Pinpoint the cell where the given text exists, returning its [x, y] midpoint coordinate. 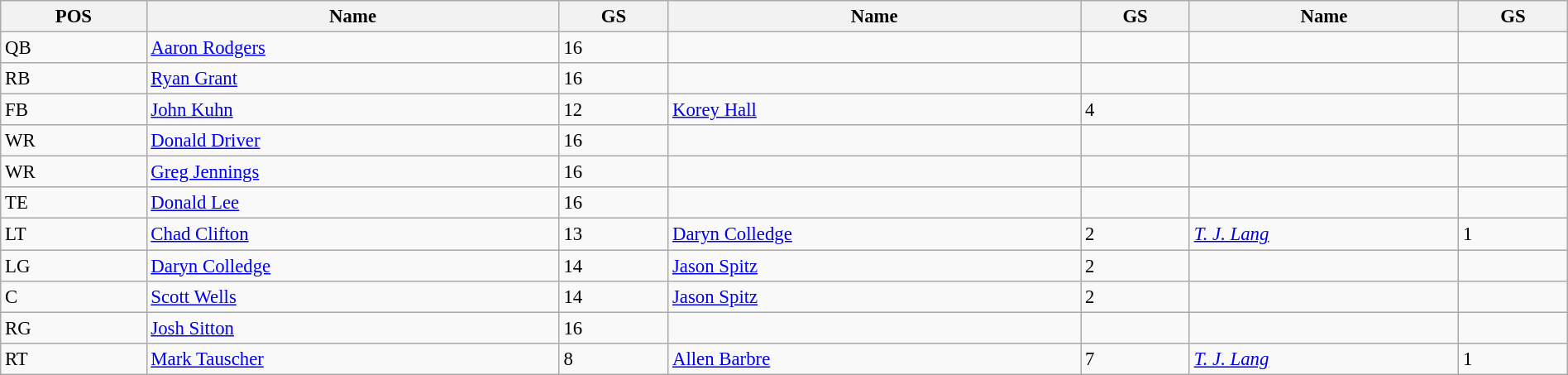
POS [74, 17]
RB [74, 79]
LT [74, 234]
QB [74, 48]
FB [74, 110]
Chad Clifton [352, 234]
RT [74, 358]
Mark Tauscher [352, 358]
TE [74, 203]
4 [1135, 110]
8 [614, 358]
Donald Driver [352, 141]
Donald Lee [352, 203]
Allen Barbre [875, 358]
Greg Jennings [352, 172]
Ryan Grant [352, 79]
LG [74, 266]
C [74, 296]
Aaron Rodgers [352, 48]
7 [1135, 358]
Josh Sitton [352, 328]
Scott Wells [352, 296]
Korey Hall [875, 110]
RG [74, 328]
12 [614, 110]
John Kuhn [352, 110]
13 [614, 234]
